For the text-containing cell, return its midpoint in (X, Y) coordinate format. 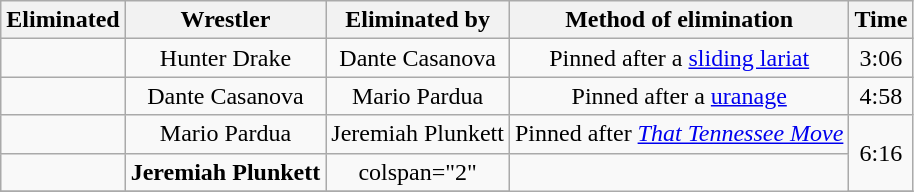
Eliminated (63, 20)
Time (881, 20)
Method of elimination (678, 20)
colspan="2" (418, 172)
Eliminated by (418, 20)
Wrestler (226, 20)
Hunter Drake (226, 58)
Pinned after That Tennessee Move (678, 134)
3:06 (881, 58)
4:58 (881, 96)
Pinned after a uranage (678, 96)
6:16 (881, 153)
Pinned after a sliding lariat (678, 58)
